Pinpoint the cell where the given text exists, returning its [X, Y] midpoint coordinate. 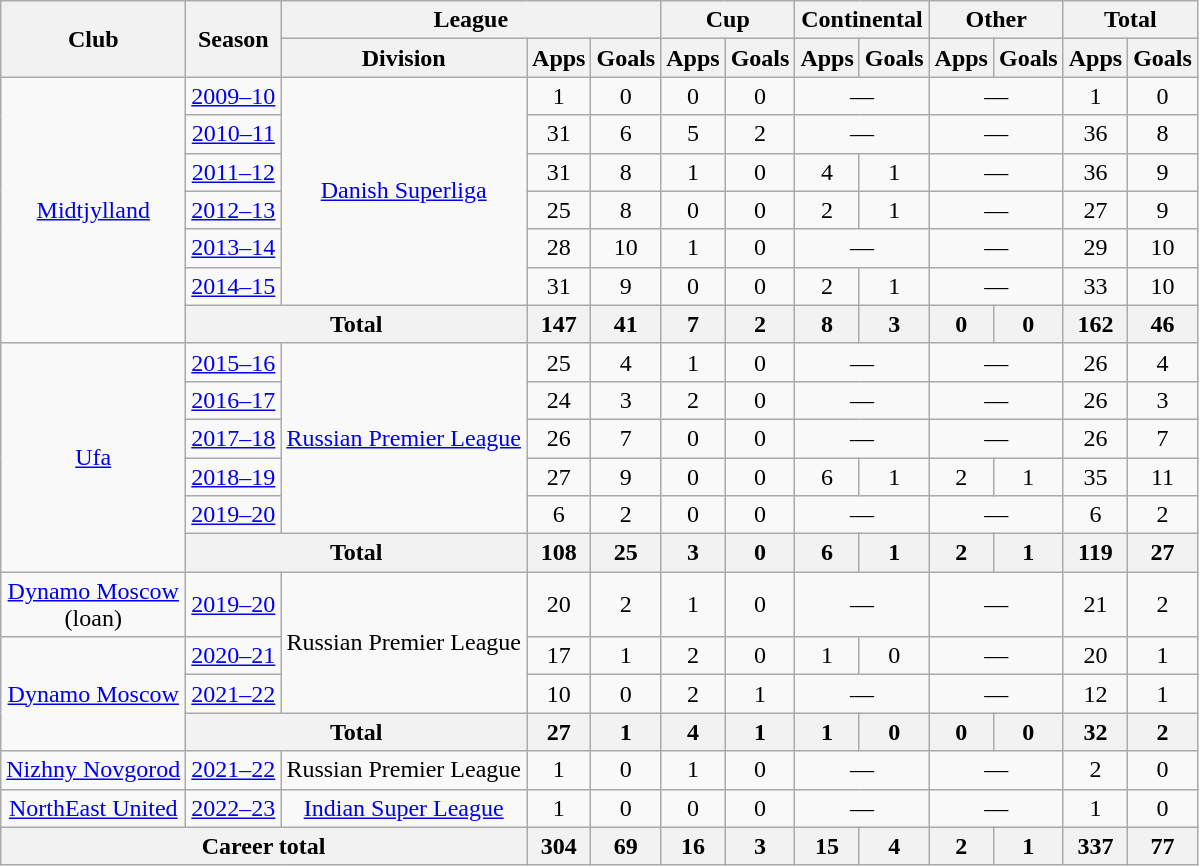
2009–10 [234, 96]
2020–21 [234, 656]
2015–16 [234, 362]
Indian Super League [404, 808]
15 [827, 846]
Dynamo Moscow [94, 694]
32 [1095, 732]
2012–13 [234, 210]
Club [94, 39]
33 [1095, 286]
21 [1095, 604]
2013–14 [234, 248]
2017–18 [234, 438]
41 [626, 324]
16 [693, 846]
2010–11 [234, 134]
28 [559, 248]
Cup [728, 20]
108 [559, 553]
Danish Superliga [404, 191]
11 [1163, 477]
2014–15 [234, 286]
2011–12 [234, 172]
Continental [862, 20]
337 [1095, 846]
69 [626, 846]
24 [559, 400]
2022–23 [234, 808]
Division [404, 58]
17 [559, 656]
Nizhny Novgorod [94, 770]
35 [1095, 477]
2018–19 [234, 477]
Season [234, 39]
Midtjylland [94, 210]
119 [1095, 553]
League [471, 20]
77 [1163, 846]
304 [559, 846]
147 [559, 324]
Career total [264, 846]
46 [1163, 324]
12 [1095, 694]
NorthEast United [94, 808]
Dynamo Moscow (loan) [94, 604]
162 [1095, 324]
5 [693, 134]
29 [1095, 248]
Other [996, 20]
2016–17 [234, 400]
Ufa [94, 457]
